Determine the (x, y) coordinate at the center of the cell enclosing the given text.  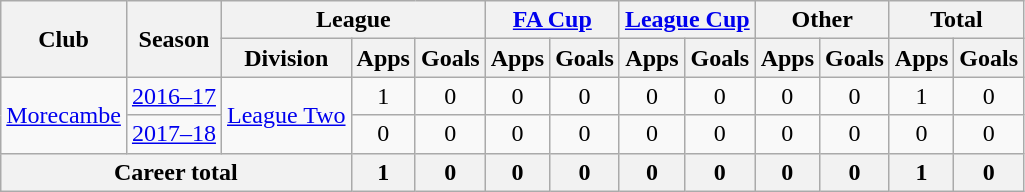
Division (286, 58)
2017–18 (174, 134)
Morecambe (64, 115)
2016–17 (174, 96)
Other (822, 20)
League Cup (687, 20)
Total (956, 20)
Club (64, 39)
Career total (176, 172)
League Two (286, 115)
League (353, 20)
Season (174, 39)
FA Cup (552, 20)
